Provide the [X, Y] coordinate of the cell's center where the given text is located.  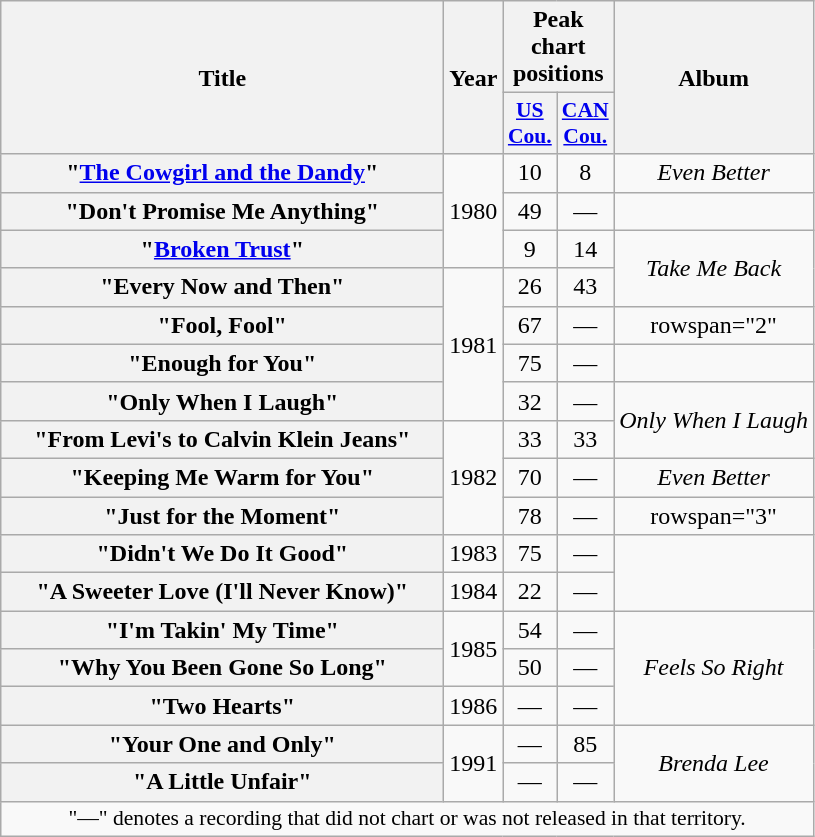
Year [474, 78]
"Broken Trust" [222, 249]
1985 [474, 649]
1983 [474, 554]
"Every Now and Then" [222, 287]
1980 [474, 211]
22 [530, 592]
70 [530, 477]
"Don't Promise Me Anything" [222, 211]
"Enough for You" [222, 363]
1991 [474, 763]
rowspan="2" [714, 325]
"—" denotes a recording that did not chart or was not released in that territory. [408, 819]
8 [586, 173]
1981 [474, 344]
"Only When I Laugh" [222, 401]
"Fool, Fool" [222, 325]
67 [530, 325]
54 [530, 630]
14 [586, 249]
"The Cowgirl and the Dandy" [222, 173]
"From Levi's to Calvin Klein Jeans" [222, 439]
"A Sweeter Love (I'll Never Know)" [222, 592]
26 [530, 287]
10 [530, 173]
Brenda Lee [714, 763]
49 [530, 211]
USCou. [530, 124]
"Didn't We Do It Good" [222, 554]
1986 [474, 706]
"I'm Takin' My Time" [222, 630]
"Keeping Me Warm for You" [222, 477]
43 [586, 287]
1982 [474, 477]
CANCou. [586, 124]
"Your One and Only" [222, 744]
Album [714, 78]
50 [530, 668]
Feels So Right [714, 668]
78 [530, 515]
32 [530, 401]
Only When I Laugh [714, 420]
Peak chart positions [558, 47]
"Two Hearts" [222, 706]
"Just for the Moment" [222, 515]
Title [222, 78]
85 [586, 744]
1984 [474, 592]
"Why You Been Gone So Long" [222, 668]
rowspan="3" [714, 515]
Take Me Back [714, 268]
"A Little Unfair" [222, 782]
9 [530, 249]
